From the cell containing the given text, extract its center point as (x, y) coordinate. 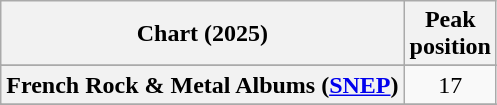
Chart (2025) (202, 34)
17 (450, 85)
Peakposition (450, 34)
French Rock & Metal Albums (SNEP) (202, 85)
